For the text-containing cell, return its midpoint in (X, Y) coordinate format. 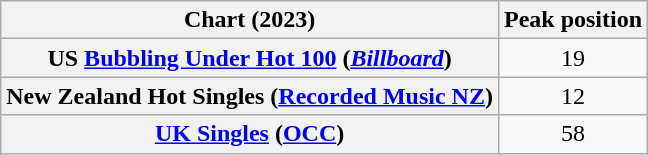
New Zealand Hot Singles (Recorded Music NZ) (250, 96)
US Bubbling Under Hot 100 (Billboard) (250, 58)
58 (572, 134)
Chart (2023) (250, 20)
UK Singles (OCC) (250, 134)
Peak position (572, 20)
19 (572, 58)
12 (572, 96)
